Locate the cell with the specified text and output its [X, Y] center coordinate. 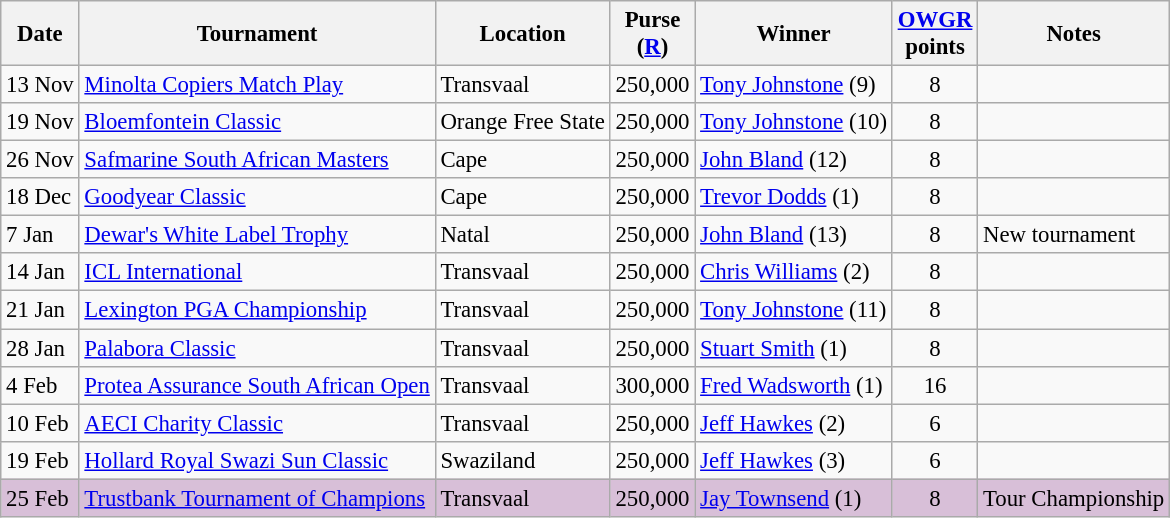
19 Nov [40, 122]
18 Dec [40, 197]
Purse(R) [652, 34]
Safmarine South African Masters [257, 160]
Lexington PGA Championship [257, 310]
ICL International [257, 273]
21 Jan [40, 310]
13 Nov [40, 85]
Date [40, 34]
7 Jan [40, 235]
Hollard Royal Swazi Sun Classic [257, 460]
26 Nov [40, 160]
Tournament [257, 34]
Notes [1074, 34]
Tony Johnstone (11) [794, 310]
New tournament [1074, 235]
Tony Johnstone (9) [794, 85]
28 Jan [40, 348]
Palabora Classic [257, 348]
Trevor Dodds (1) [794, 197]
Protea Assurance South African Open [257, 385]
4 Feb [40, 385]
Chris Williams (2) [794, 273]
Bloemfontein Classic [257, 122]
Orange Free State [522, 122]
Goodyear Classic [257, 197]
19 Feb [40, 460]
14 Jan [40, 273]
300,000 [652, 385]
Jeff Hawkes (3) [794, 460]
Stuart Smith (1) [794, 348]
Winner [794, 34]
Tony Johnstone (10) [794, 122]
John Bland (12) [794, 160]
Natal [522, 235]
Fred Wadsworth (1) [794, 385]
Location [522, 34]
25 Feb [40, 498]
Jay Townsend (1) [794, 498]
John Bland (13) [794, 235]
Trustbank Tournament of Champions [257, 498]
Dewar's White Label Trophy [257, 235]
OWGRpoints [934, 34]
16 [934, 385]
Jeff Hawkes (2) [794, 423]
10 Feb [40, 423]
Minolta Copiers Match Play [257, 85]
Tour Championship [1074, 498]
AECI Charity Classic [257, 423]
Swaziland [522, 460]
